Return the (x, y) coordinate for the center point of the cell that contains the specified text.  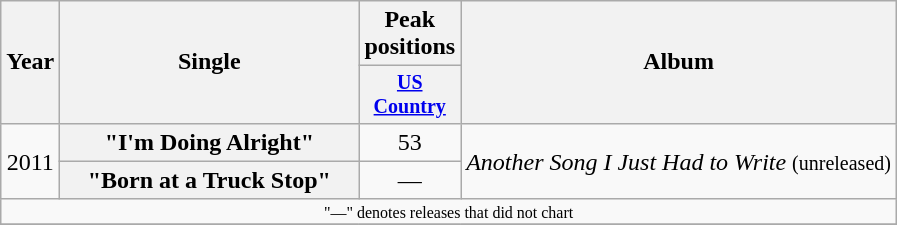
Peak positions (410, 34)
53 (410, 142)
"I'm Doing Alright" (210, 142)
2011 (30, 161)
— (410, 180)
"—" denotes releases that did not chart (449, 211)
Album (679, 62)
Single (210, 62)
US Country (410, 94)
Another Song I Just Had to Write (unreleased) (679, 161)
Year (30, 62)
"Born at a Truck Stop" (210, 180)
